Provide the [X, Y] coordinate of the cell's center where the given text is located.  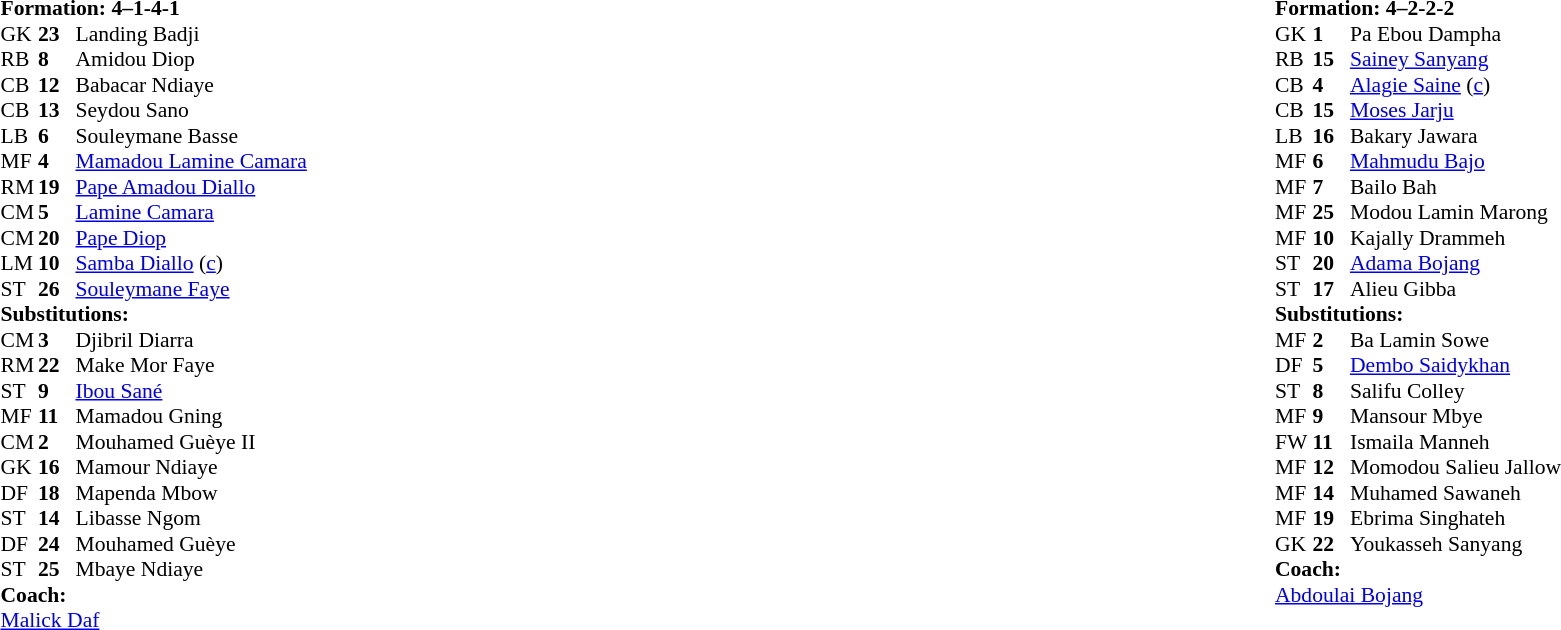
23 [57, 34]
FW [1294, 442]
1 [1331, 34]
Samba Diallo (c) [192, 263]
Souleymane Faye [192, 289]
Salifu Colley [1456, 391]
Mapenda Mbow [192, 493]
18 [57, 493]
Modou Lamin Marong [1456, 213]
Djibril Diarra [192, 340]
3 [57, 340]
Sainey Sanyang [1456, 59]
17 [1331, 289]
Libasse Ngom [192, 519]
Ibou Sané [192, 391]
Abdoulai Bojang [1418, 595]
Mansour Mbye [1456, 417]
Momodou Salieu Jallow [1456, 467]
Landing Badji [192, 34]
13 [57, 111]
Pape Amadou Diallo [192, 187]
24 [57, 544]
Mahmudu Bajo [1456, 161]
Mouhamed Guèye II [192, 442]
Pape Diop [192, 238]
Lamine Camara [192, 213]
Pa Ebou Dampha [1456, 34]
Bakary Jawara [1456, 136]
Mamadou Lamine Camara [192, 161]
7 [1331, 187]
Mamour Ndiaye [192, 467]
Muhamed Sawaneh [1456, 493]
Mamadou Gning [192, 417]
26 [57, 289]
Alieu Gibba [1456, 289]
Adama Bojang [1456, 263]
Ba Lamin Sowe [1456, 340]
Souleymane Basse [192, 136]
Seydou Sano [192, 111]
Ismaila Manneh [1456, 442]
Moses Jarju [1456, 111]
LM [19, 263]
Make Mor Faye [192, 365]
Babacar Ndiaye [192, 85]
Ebrima Singhateh [1456, 519]
Bailo Bah [1456, 187]
Alagie Saine (c) [1456, 85]
Kajally Drammeh [1456, 238]
Youkasseh Sanyang [1456, 544]
Mouhamed Guèye [192, 544]
Mbaye Ndiaye [192, 569]
Amidou Diop [192, 59]
Dembo Saidykhan [1456, 365]
